Return the [X, Y] coordinate for the center point of the cell that contains the specified text.  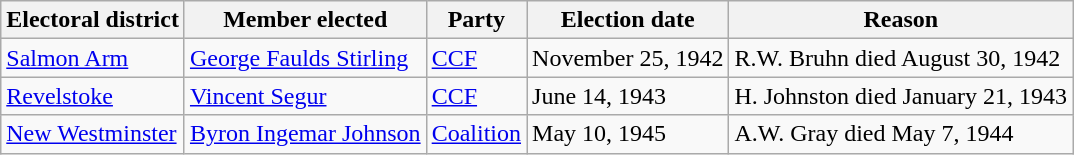
George Faulds Stirling [305, 58]
May 10, 1945 [628, 134]
June 14, 1943 [628, 96]
R.W. Bruhn died August 30, 1942 [901, 58]
Salmon Arm [93, 58]
Byron Ingemar Johnson [305, 134]
Vincent Segur [305, 96]
November 25, 1942 [628, 58]
H. Johnston died January 21, 1943 [901, 96]
A.W. Gray died May 7, 1944 [901, 134]
Coalition [476, 134]
Member elected [305, 20]
New Westminster [93, 134]
Reason [901, 20]
Revelstoke [93, 96]
Party [476, 20]
Election date [628, 20]
Electoral district [93, 20]
